Provide the (X, Y) coordinate of the cell's center where the given text is located.  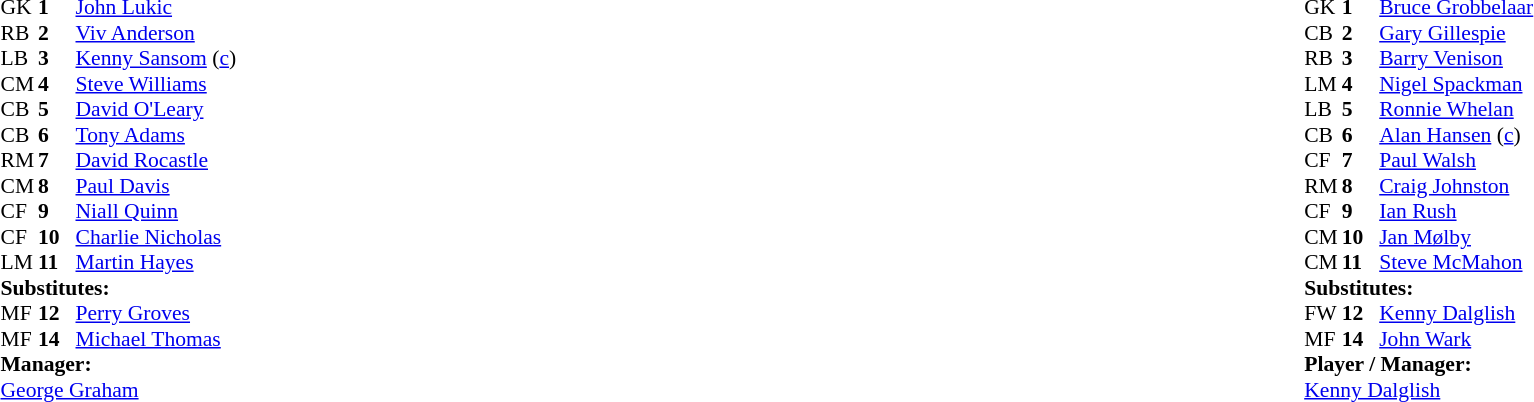
Gary Gillespie (1456, 33)
Jan Mølby (1456, 237)
Nigel Spackman (1456, 84)
John Wark (1456, 339)
Martin Hayes (156, 263)
Charlie Nicholas (156, 237)
Paul Davis (156, 186)
Niall Quinn (156, 211)
Paul Walsh (1456, 161)
Perry Groves (156, 313)
Craig Johnston (1456, 186)
Ian Rush (1456, 211)
Barry Venison (1456, 59)
Tony Adams (156, 135)
Viv Anderson (156, 33)
Steve Williams (156, 84)
Kenny Dalglish (1456, 313)
Alan Hansen (c) (1456, 135)
Manager: (118, 365)
David O'Leary (156, 109)
FW (1323, 313)
Michael Thomas (156, 339)
Kenny Sansom (c) (156, 59)
David Rocastle (156, 161)
Steve McMahon (1456, 263)
Player / Manager: (1418, 365)
Ronnie Whelan (1456, 109)
